Detect which cell encompasses the target text, then output its [x, y] center coordinate. 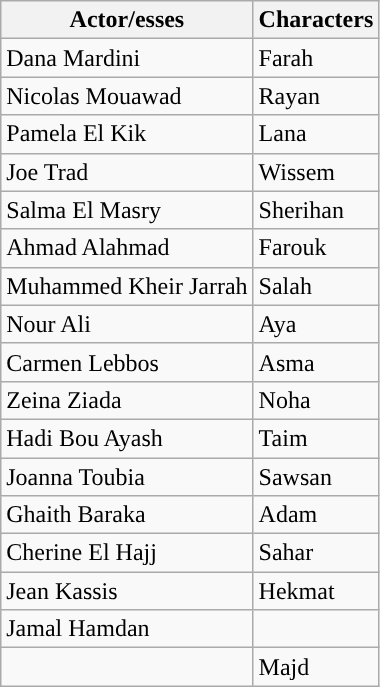
Cherine El Hajj [127, 553]
Joanna Toubia [127, 477]
Nicolas Mouawad [127, 96]
Sahar [316, 553]
Asma [316, 362]
Ghaith Baraka [127, 515]
Majd [316, 667]
Joe Trad [127, 172]
Carmen Lebbos [127, 362]
Jean Kassis [127, 591]
Salma El Masry [127, 210]
Sawsan [316, 477]
Taim [316, 438]
Actor/esses [127, 20]
Jamal Hamdan [127, 629]
Rayan [316, 96]
Hekmat [316, 591]
Zeina Ziada [127, 400]
Ahmad Alahmad [127, 248]
Adam [316, 515]
Sherihan [316, 210]
Pamela El Kik [127, 134]
Lana [316, 134]
Nour Ali [127, 324]
Muhammed Kheir Jarrah [127, 286]
Noha [316, 400]
Hadi Bou Ayash [127, 438]
Dana Mardini [127, 58]
Salah [316, 286]
Farah [316, 58]
Aya [316, 324]
Farouk [316, 248]
Wissem [316, 172]
Characters [316, 20]
